Locate the cell with the specified text and output its [x, y] center coordinate. 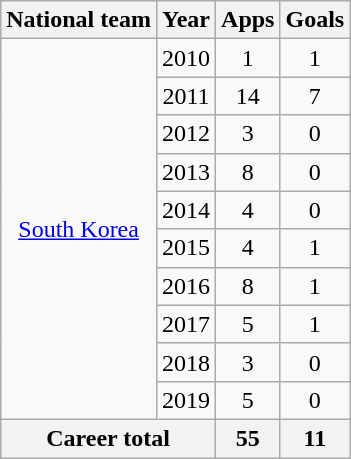
2017 [186, 324]
11 [315, 438]
Year [186, 20]
2012 [186, 134]
2019 [186, 400]
14 [248, 96]
2011 [186, 96]
Career total [108, 438]
South Korea [79, 230]
2010 [186, 58]
55 [248, 438]
National team [79, 20]
2018 [186, 362]
7 [315, 96]
Goals [315, 20]
2014 [186, 210]
2016 [186, 286]
2013 [186, 172]
2015 [186, 248]
Apps [248, 20]
